Scan for the cell matching the given text and deliver its [x, y] coordinate at center. 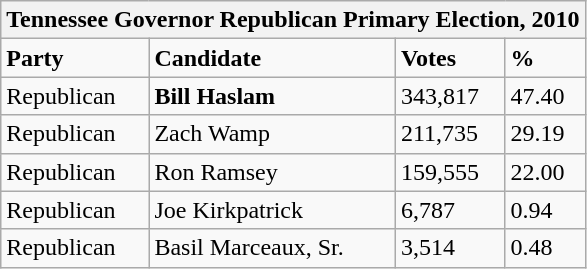
Tennessee Governor Republican Primary Election, 2010 [293, 20]
Party [75, 58]
211,735 [450, 134]
343,817 [450, 96]
% [545, 58]
22.00 [545, 172]
Ron Ramsey [272, 172]
47.40 [545, 96]
Basil Marceaux, Sr. [272, 248]
Zach Wamp [272, 134]
Bill Haslam [272, 96]
6,787 [450, 210]
Joe Kirkpatrick [272, 210]
Candidate [272, 58]
159,555 [450, 172]
Votes [450, 58]
29.19 [545, 134]
3,514 [450, 248]
0.48 [545, 248]
0.94 [545, 210]
